Search for the cell housing the specified text and yield its [X, Y] center coordinate. 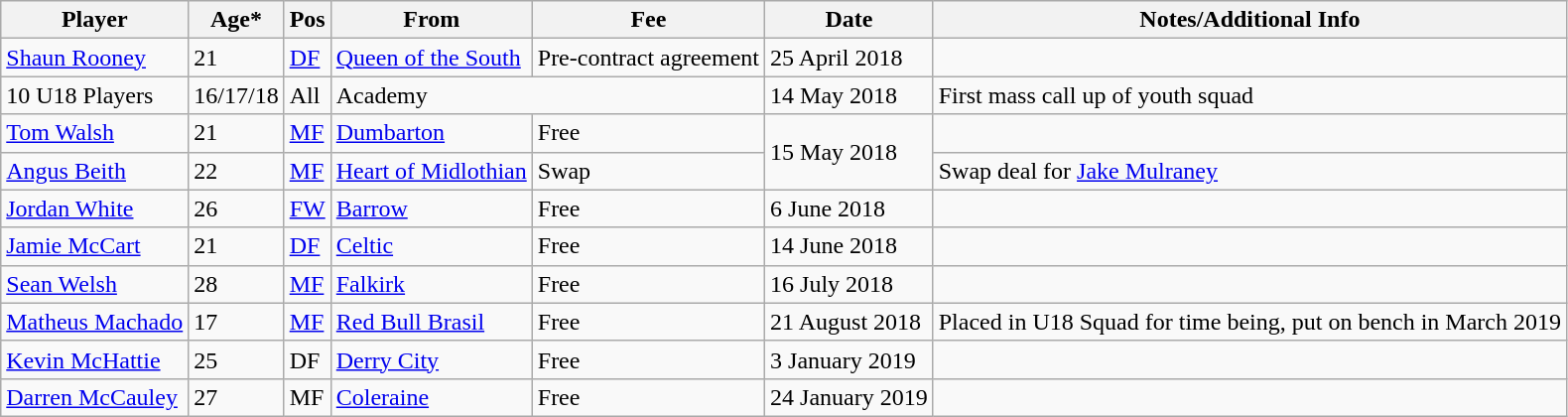
Age* [236, 20]
FW [308, 208]
26 [236, 208]
Placed in U18 Squad for time being, put on bench in March 2019 [1249, 322]
Heart of Midlothian [431, 171]
24 January 2019 [849, 397]
Swap [648, 171]
27 [236, 397]
28 [236, 284]
All [308, 95]
Dumbarton [431, 133]
First mass call up of youth squad [1249, 95]
Shaun Rooney [95, 58]
15 May 2018 [849, 152]
Kevin McHattie [95, 359]
22 [236, 171]
Matheus Machado [95, 322]
Queen of the South [431, 58]
Darren McCauley [95, 397]
25 April 2018 [849, 58]
14 June 2018 [849, 246]
Pos [308, 20]
17 [236, 322]
Sean Welsh [95, 284]
16 July 2018 [849, 284]
Celtic [431, 246]
Angus Beith [95, 171]
6 June 2018 [849, 208]
Date [849, 20]
Falkirk [431, 284]
16/17/18 [236, 95]
Jordan White [95, 208]
Fee [648, 20]
Barrow [431, 208]
Notes/Additional Info [1249, 20]
Derry City [431, 359]
Red Bull Brasil [431, 322]
14 May 2018 [849, 95]
Swap deal for Jake Mulraney [1249, 171]
Tom Walsh [95, 133]
From [431, 20]
Jamie McCart [95, 246]
Player [95, 20]
10 U18 Players [95, 95]
Pre-contract agreement [648, 58]
21 August 2018 [849, 322]
Academy [548, 95]
Coleraine [431, 397]
3 January 2019 [849, 359]
25 [236, 359]
